Output the [x, y] coordinate of the center of the cell containing the given text.  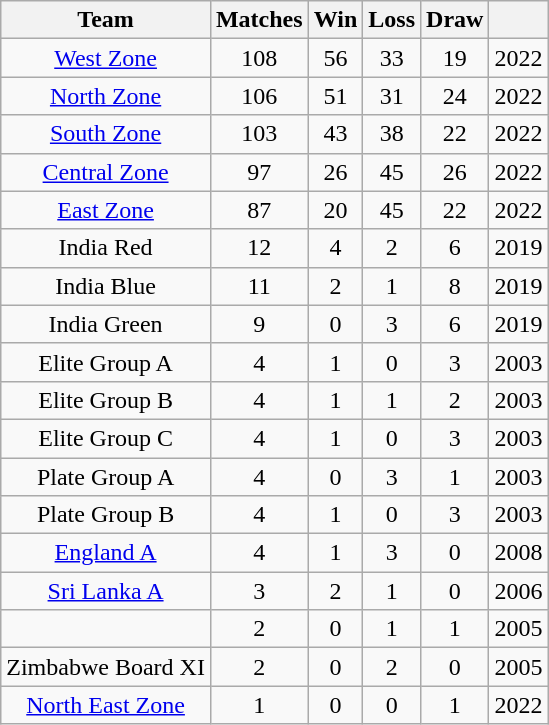
56 [336, 58]
North East Zone [106, 705]
108 [259, 58]
2006 [518, 591]
South Zone [106, 134]
Draw [455, 20]
Sri Lanka A [106, 591]
11 [259, 286]
India Red [106, 248]
Zimbabwe Board XI [106, 667]
Team [106, 20]
Plate Group A [106, 477]
9 [259, 324]
Elite Group B [106, 400]
Matches [259, 20]
38 [392, 134]
Central Zone [106, 172]
8 [455, 286]
97 [259, 172]
North Zone [106, 96]
106 [259, 96]
20 [336, 210]
West Zone [106, 58]
Elite Group C [106, 438]
India Green [106, 324]
31 [392, 96]
India Blue [106, 286]
19 [455, 58]
103 [259, 134]
East Zone [106, 210]
Elite Group A [106, 362]
51 [336, 96]
Loss [392, 20]
33 [392, 58]
2008 [518, 553]
43 [336, 134]
87 [259, 210]
Win [336, 20]
England A [106, 553]
12 [259, 248]
24 [455, 96]
Plate Group B [106, 515]
